Output the (x, y) coordinate of the center of the cell containing the given text.  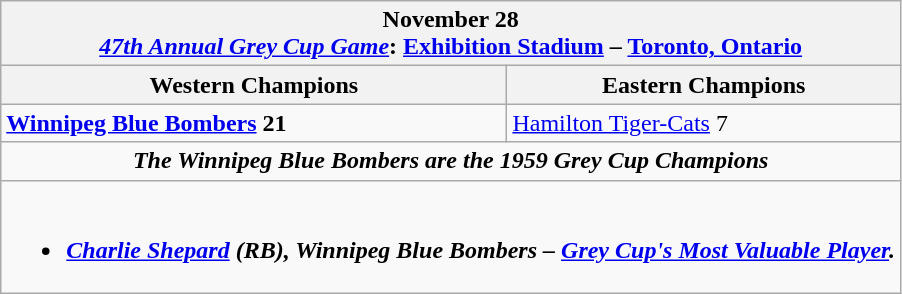
Eastern Champions (704, 85)
Winnipeg Blue Bombers 21 (254, 123)
Charlie Shepard (RB), Winnipeg Blue Bombers – Grey Cup's Most Valuable Player. (451, 236)
Hamilton Tiger-Cats 7 (704, 123)
The Winnipeg Blue Bombers are the 1959 Grey Cup Champions (451, 161)
November 2847th Annual Grey Cup Game: Exhibition Stadium – Toronto, Ontario (451, 34)
Western Champions (254, 85)
